For the text-containing cell, return its midpoint in (x, y) coordinate format. 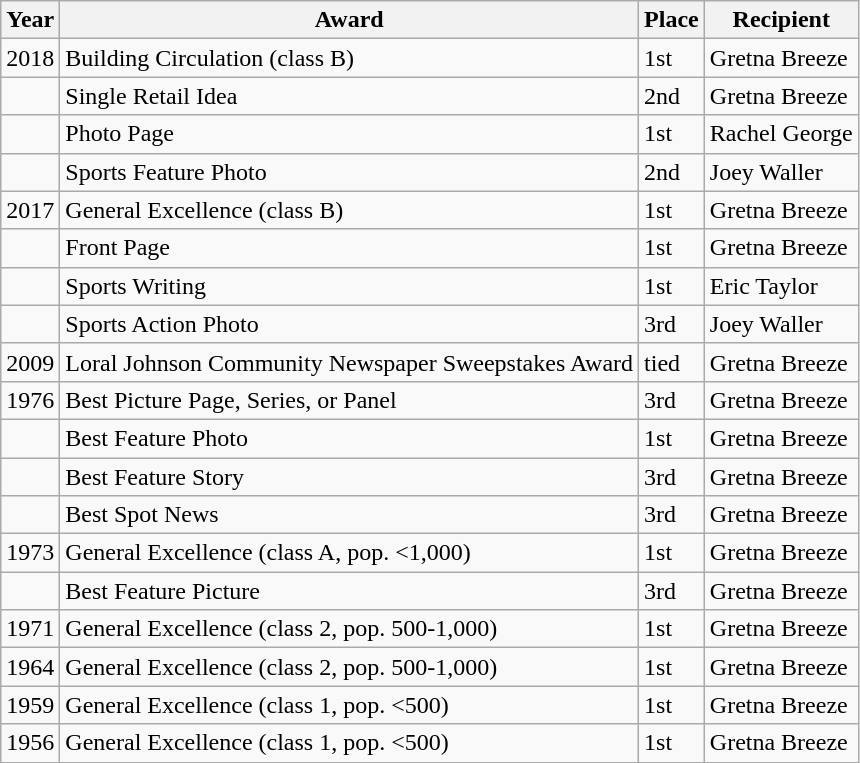
Photo Page (350, 134)
Sports Writing (350, 286)
Front Page (350, 248)
1964 (30, 667)
Best Spot News (350, 515)
1956 (30, 743)
Best Feature Photo (350, 438)
1976 (30, 400)
2009 (30, 362)
1959 (30, 705)
Sports Action Photo (350, 324)
Eric Taylor (781, 286)
Best Feature Story (350, 477)
1971 (30, 629)
2018 (30, 58)
Best Picture Page, Series, or Panel (350, 400)
Rachel George (781, 134)
Loral Johnson Community Newspaper Sweepstakes Award (350, 362)
General Excellence (class B) (350, 210)
Place (672, 20)
Award (350, 20)
Year (30, 20)
tied (672, 362)
Single Retail Idea (350, 96)
Building Circulation (class B) (350, 58)
General Excellence (class A, pop. <1,000) (350, 553)
2017 (30, 210)
Sports Feature Photo (350, 172)
Recipient (781, 20)
Best Feature Picture (350, 591)
1973 (30, 553)
